Determine the (x, y) coordinate at the center of the cell enclosing the given text.  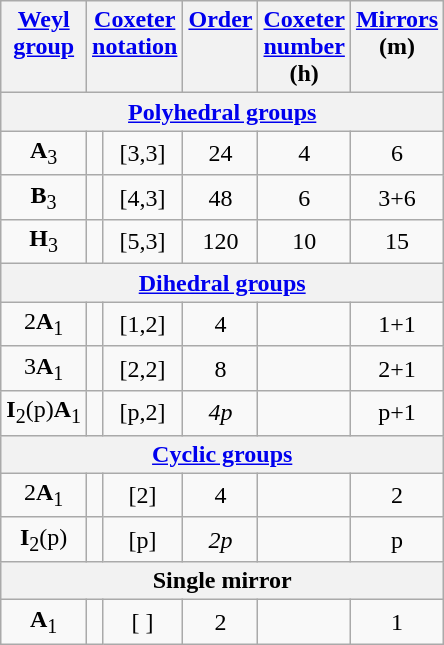
3A1 (44, 368)
I2(p)A1 (44, 413)
1 (396, 622)
1+1 (396, 324)
A1 (44, 622)
p (396, 539)
H3 (44, 242)
[p,2] (142, 413)
p+1 (396, 413)
[2] (142, 495)
120 (220, 242)
[1,2] (142, 324)
Polyhedral groups (222, 112)
3+6 (396, 197)
Order (220, 47)
[p] (142, 539)
Coxeternotation (135, 47)
Mirrors(m) (396, 47)
24 (220, 153)
2+1 (396, 368)
B3 (44, 197)
2p (220, 539)
[2,2] (142, 368)
[4,3] (142, 197)
A3 (44, 153)
[5,3] (142, 242)
Dihedral groups (222, 283)
Weylgroup (44, 47)
[ ] (142, 622)
Single mirror (222, 581)
4p (220, 413)
Cyclic groups (222, 454)
Coxeternumber(h) (304, 47)
I2(p) (44, 539)
10 (304, 242)
8 (220, 368)
[3,3] (142, 153)
48 (220, 197)
15 (396, 242)
